Detect which cell encompasses the target text, then output its (X, Y) center coordinate. 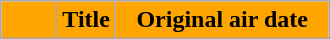
Title (86, 20)
Original air date (222, 20)
